Return the (x, y) coordinate for the center point of the cell that contains the specified text.  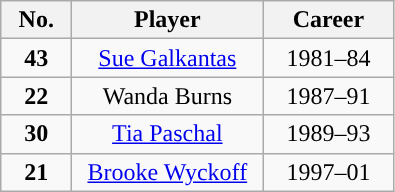
22 (36, 96)
Brooke Wyckoff (168, 172)
1987–91 (328, 96)
30 (36, 134)
1997–01 (328, 172)
Tia Paschal (168, 134)
Player (168, 20)
1989–93 (328, 134)
Career (328, 20)
No. (36, 20)
Sue Galkantas (168, 58)
1981–84 (328, 58)
Wanda Burns (168, 96)
21 (36, 172)
43 (36, 58)
